Search for the cell housing the specified text and yield its (X, Y) center coordinate. 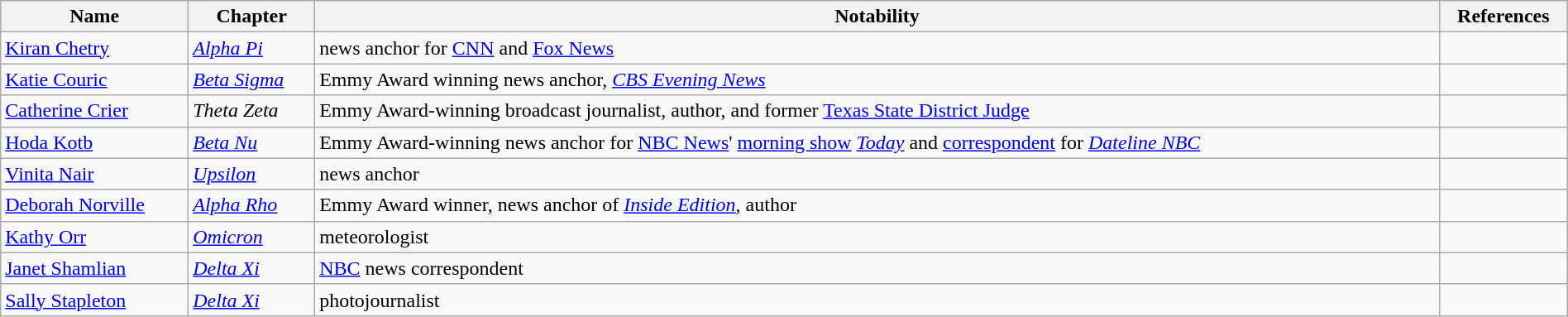
Katie Couric (94, 79)
Kathy Orr (94, 237)
Beta Nu (251, 142)
Catherine Crier (94, 111)
Beta Sigma (251, 79)
References (1503, 17)
Emmy Award-winning news anchor for NBC News' morning show Today and correspondent for Dateline NBC (877, 142)
Emmy Award winning news anchor, CBS Evening News (877, 79)
Kiran Chetry (94, 48)
Janet Shamlian (94, 268)
Theta Zeta (251, 111)
meteorologist (877, 237)
Alpha Pi (251, 48)
Emmy Award winner, news anchor of Inside Edition, author (877, 205)
Sally Stapleton (94, 300)
photojournalist (877, 300)
news anchor (877, 174)
Deborah Norville (94, 205)
news anchor for CNN and Fox News (877, 48)
Chapter (251, 17)
Emmy Award-winning broadcast journalist, author, and former Texas State District Judge (877, 111)
NBC news correspondent (877, 268)
Hoda Kotb (94, 142)
Notability (877, 17)
Vinita Nair (94, 174)
Upsilon (251, 174)
Name (94, 17)
Alpha Rho (251, 205)
Omicron (251, 237)
